Capture the cell that displays the provided text and extract its (X, Y) central coordinate. 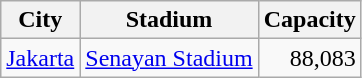
Stadium (169, 20)
City (40, 20)
88,083 (310, 58)
Jakarta (40, 58)
Senayan Stadium (169, 58)
Capacity (310, 20)
